Output the (x, y) coordinate of the center of the cell containing the given text.  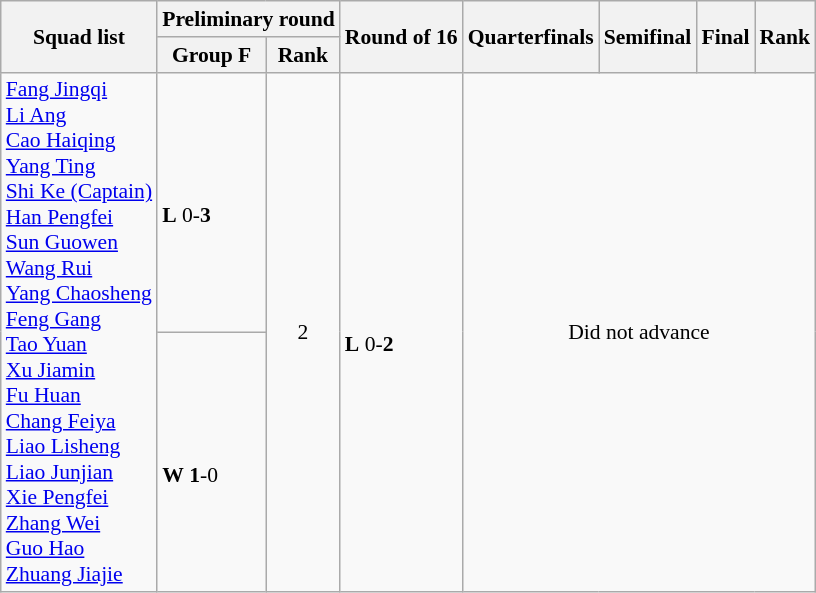
Round of 16 (402, 36)
Semifinal (648, 36)
Preliminary round (248, 19)
Group F (212, 55)
L 0-3 (212, 202)
Final (725, 36)
2 (303, 332)
Did not advance (639, 332)
Quarterfinals (531, 36)
W 1-0 (212, 462)
L 0-2 (402, 332)
Squad list (79, 36)
